Scan for the cell matching the given text and deliver its (X, Y) coordinate at center. 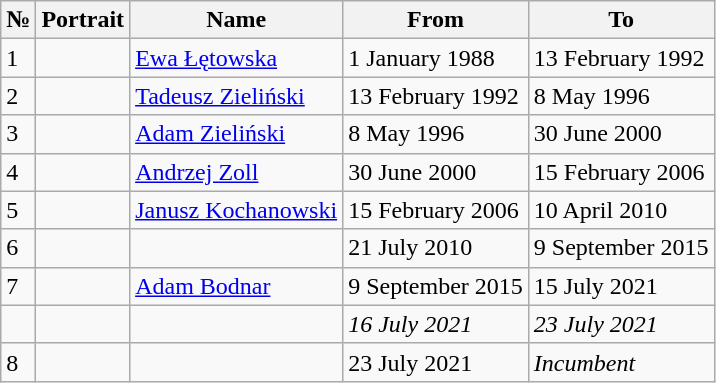
Incumbent (621, 362)
Andrzej Zoll (236, 172)
5 (18, 210)
From (436, 20)
1 January 1988 (436, 58)
Name (236, 20)
Janusz Kochanowski (236, 210)
2 (18, 96)
21 July 2010 (436, 248)
Adam Zieliński (236, 134)
3 (18, 134)
Portrait (83, 20)
15 July 2021 (621, 286)
To (621, 20)
16 July 2021 (436, 324)
Ewa Łętowska (236, 58)
6 (18, 248)
7 (18, 286)
Tadeusz Zieliński (236, 96)
8 (18, 362)
№ (18, 20)
1 (18, 58)
10 April 2010 (621, 210)
4 (18, 172)
Adam Bodnar (236, 286)
